Locate the cell with the specified text and output its [x, y] center coordinate. 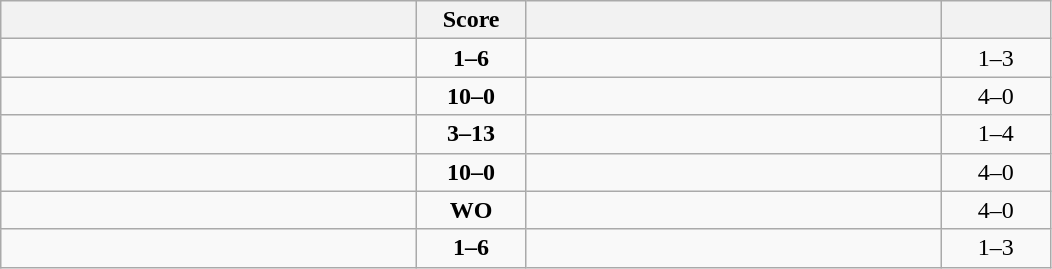
1–4 [996, 134]
3–13 [472, 134]
Score [472, 20]
WO [472, 210]
